Return the [x, y] coordinate for the center point of the cell that contains the specified text.  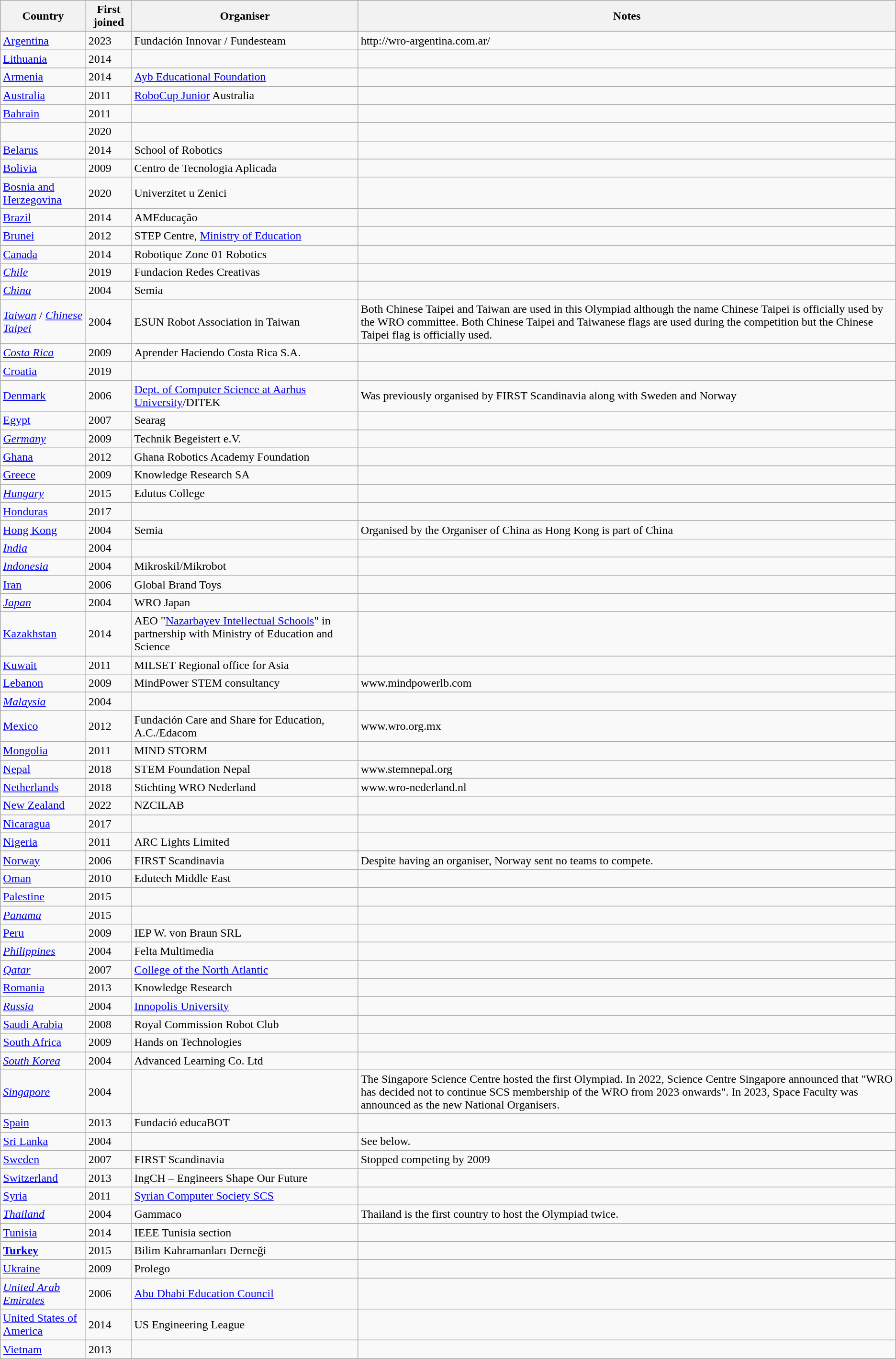
Fundación Innovar / Fundesteam [245, 41]
Vietnam [43, 1349]
Chile [43, 272]
MILSET Regional office for Asia [245, 665]
Notes [627, 16]
Robotique Zone 01 Robotics [245, 254]
Organised by the Organiser of China as Hong Kong is part of China [627, 530]
Taiwan / Chinese Taipei [43, 322]
Edutus College [245, 493]
Fundació educaBOT [245, 1123]
Technik Begeistert e.V. [245, 439]
Syrian Computer Society SCS [245, 1196]
South Korea [43, 1061]
Was previously organised by FIRST Scandinavia along with Sweden and Norway [627, 396]
IEEE Tunisia section [245, 1232]
AMEducação [245, 217]
Hands on Technologies [245, 1042]
Advanced Learning Co. Ltd [245, 1061]
Univerzitet u Zenici [245, 193]
Nicaragua [43, 824]
Dept. of Computer Science at Aarhus University/DITEK [245, 396]
AEO "Nazarbayev Intellectual Schools" in partnership with Ministry of Education and Science [245, 634]
Mongolia [43, 751]
New Zealand [43, 805]
Lebanon [43, 683]
Sweden [43, 1159]
2023 [109, 41]
Brunei [43, 236]
Egypt [43, 420]
MIND STORM [245, 751]
www.wro.org.mx [627, 726]
Mexico [43, 726]
Belarus [43, 150]
Oman [43, 878]
Global Brand Toys [245, 585]
MindPower STEM consultancy [245, 683]
Switzerland [43, 1178]
First joined [109, 16]
Iran [43, 585]
Germany [43, 439]
Costa Rica [43, 353]
Argentina [43, 41]
Kuwait [43, 665]
2010 [109, 878]
Kazakhstan [43, 634]
China [43, 291]
Philippines [43, 951]
Armenia [43, 77]
Royal Commission Robot Club [245, 1024]
Hungary [43, 493]
NZCILAB [245, 805]
Panama [43, 915]
Organiser [245, 16]
2008 [109, 1024]
Country [43, 16]
Nepal [43, 769]
Ghana [43, 457]
Ghana Robotics Academy Foundation [245, 457]
Centro de Tecnologia Aplicada [245, 168]
United States of America [43, 1325]
Abu Dhabi Education Council [245, 1294]
STEP Centre, Ministry of Education [245, 236]
Palestine [43, 896]
Australia [43, 95]
Despite having an organiser, Norway sent no teams to compete. [627, 860]
Sri Lanka [43, 1141]
Greece [43, 475]
Thailand is the first country to host the Olympiad twice. [627, 1214]
Ayb Educational Foundation [245, 77]
US Engineering League [245, 1325]
Denmark [43, 396]
Tunisia [43, 1232]
Singapore [43, 1092]
www.mindpowerlb.com [627, 683]
College of the North Atlantic [245, 970]
Bilim Kahramanları Derneği [245, 1251]
Romania [43, 988]
STEM Foundation Nepal [245, 769]
www.stemnepal.org [627, 769]
Knowledge Research SA [245, 475]
Spain [43, 1123]
Fundacion Redes Creativas [245, 272]
Searag [245, 420]
South Africa [43, 1042]
Prolego [245, 1269]
Syria [43, 1196]
Peru [43, 933]
Brazil [43, 217]
Honduras [43, 511]
Bahrain [43, 113]
2022 [109, 805]
Ukraine [43, 1269]
Lithuania [43, 59]
Thailand [43, 1214]
Japan [43, 603]
Mikroskil/Mikrobot [245, 566]
ESUN Robot Association in Taiwan [245, 322]
Qatar [43, 970]
Fundación Care and Share for Education, A.C./Edacom [245, 726]
www.wro-nederland.nl [627, 787]
Indonesia [43, 566]
Aprender Haciendo Costa Rica S.A. [245, 353]
http://wro-argentina.com.ar/ [627, 41]
Stichting WRO Nederland [245, 787]
Norway [43, 860]
Turkey [43, 1251]
Russia [43, 1006]
Knowledge Research [245, 988]
Gammaco [245, 1214]
IEP W. von Braun SRL [245, 933]
Innopolis University [245, 1006]
Croatia [43, 371]
Saudi Arabia [43, 1024]
India [43, 548]
Netherlands [43, 787]
Hong Kong [43, 530]
Felta Multimedia [245, 951]
Bolivia [43, 168]
Edutech Middle East [245, 878]
Bosnia and Herzegovina [43, 193]
Stopped competing by 2009 [627, 1159]
WRO Japan [245, 603]
Nigeria [43, 842]
School of Robotics [245, 150]
IngCH – Engineers Shape Our Future [245, 1178]
See below. [627, 1141]
ARC Lights Limited [245, 842]
Canada [43, 254]
United Arab Emirates [43, 1294]
Malaysia [43, 702]
RoboCup Junior Australia [245, 95]
